Capture the cell that displays the provided text and extract its (x, y) central coordinate. 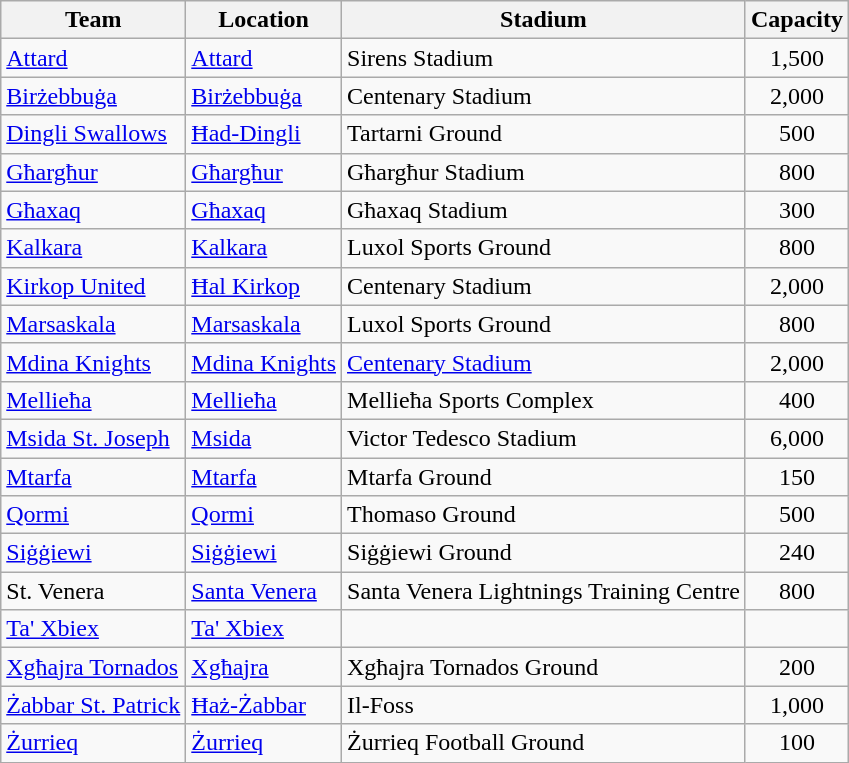
Tartarni Ground (544, 134)
Santa Venera (264, 591)
150 (796, 477)
Victor Tedesco Stadium (544, 438)
6,000 (796, 438)
200 (796, 667)
Xgħajra Tornados Ground (544, 667)
Mellieħa Sports Complex (544, 400)
Dingli Swallows (94, 134)
240 (796, 553)
Location (264, 20)
Msida St. Joseph (94, 438)
Siġġiewi Ground (544, 553)
1,000 (796, 705)
400 (796, 400)
Xgħajra Tornados (94, 667)
Sirens Stadium (544, 58)
Xgħajra (264, 667)
Santa Venera Lightnings Training Centre (544, 591)
Msida (264, 438)
Ħad-Dingli (264, 134)
Team (94, 20)
Kirkop United (94, 286)
Il-Foss (544, 705)
Għaxaq Stadium (544, 210)
300 (796, 210)
Għargħur Stadium (544, 172)
Thomaso Ground (544, 515)
St. Venera (94, 591)
Żabbar St. Patrick (94, 705)
100 (796, 743)
1,500 (796, 58)
Stadium (544, 20)
Ħaż-Żabbar (264, 705)
Mtarfa Ground (544, 477)
Żurrieq Football Ground (544, 743)
Ħal Kirkop (264, 286)
Capacity (796, 20)
